Return the (X, Y) coordinate for the center point of the cell that contains the specified text.  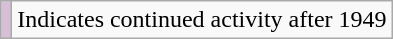
Indicates continued activity after 1949 (202, 20)
